Determine the [X, Y] coordinate at the center of the cell enclosing the given text.  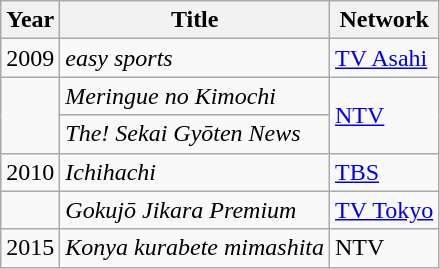
TBS [384, 172]
easy sports [195, 58]
Meringue no Kimochi [195, 96]
Year [30, 20]
2009 [30, 58]
Title [195, 20]
Ichihachi [195, 172]
Gokujō Jikara Premium [195, 210]
TV Asahi [384, 58]
TV Tokyo [384, 210]
The! Sekai Gyōten News [195, 134]
Konya kurabete mimashita [195, 248]
Network [384, 20]
2010 [30, 172]
2015 [30, 248]
